Return the [x, y] coordinate for the center point of the cell that contains the specified text.  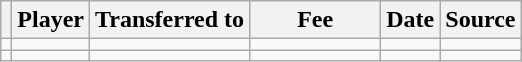
Transferred to [170, 20]
Fee [316, 20]
Source [480, 20]
Player [51, 20]
Date [410, 20]
